Scan for the cell matching the given text and deliver its [X, Y] coordinate at center. 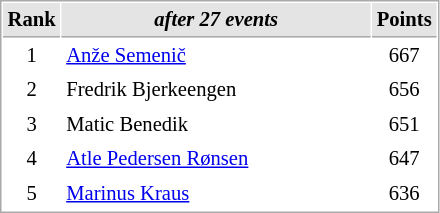
Anže Semenič [216, 56]
667 [404, 56]
2 [32, 90]
4 [32, 158]
Atle Pedersen Rønsen [216, 158]
Points [404, 20]
Fredrik Bjerkeengen [216, 90]
5 [32, 194]
647 [404, 158]
1 [32, 56]
Marinus Kraus [216, 194]
Matic Benedik [216, 124]
after 27 events [216, 20]
636 [404, 194]
Rank [32, 20]
3 [32, 124]
651 [404, 124]
656 [404, 90]
